Find where the given text appears and provide that cell's center as [x, y] coordinate. 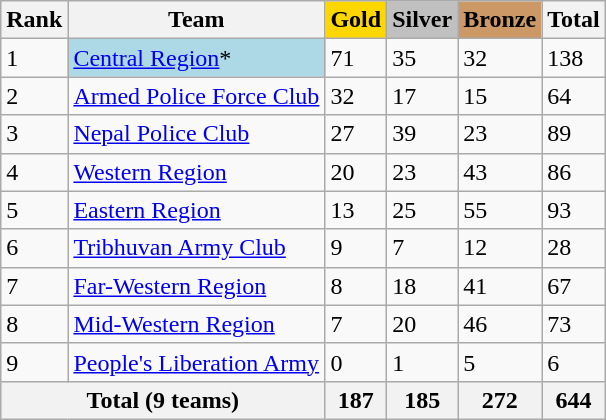
Bronze [500, 20]
71 [356, 58]
15 [500, 96]
2 [34, 96]
46 [500, 324]
3 [34, 134]
272 [500, 400]
64 [574, 96]
4 [34, 172]
43 [500, 172]
Total [574, 20]
Tribhuvan Army Club [196, 248]
Rank [34, 20]
Far-Western Region [196, 286]
35 [422, 58]
0 [356, 362]
86 [574, 172]
18 [422, 286]
55 [500, 210]
41 [500, 286]
25 [422, 210]
185 [422, 400]
People's Liberation Army [196, 362]
73 [574, 324]
Mid-Western Region [196, 324]
17 [422, 96]
187 [356, 400]
Central Region* [196, 58]
39 [422, 134]
Eastern Region [196, 210]
12 [500, 248]
27 [356, 134]
89 [574, 134]
Western Region [196, 172]
Team [196, 20]
28 [574, 248]
Gold [356, 20]
67 [574, 286]
Total (9 teams) [163, 400]
Nepal Police Club [196, 134]
93 [574, 210]
Armed Police Force Club [196, 96]
13 [356, 210]
138 [574, 58]
644 [574, 400]
Silver [422, 20]
